Return (X, Y) of the center of cell containing provided text 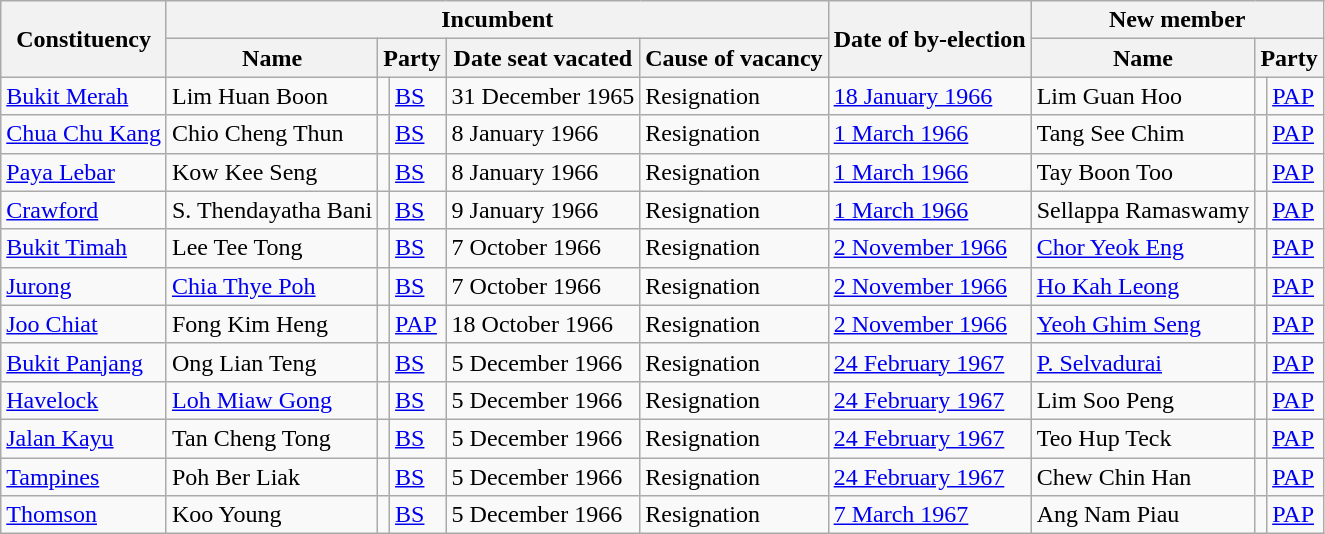
Bukit Panjang (84, 362)
Thomson (84, 515)
18 October 1966 (543, 324)
Incumbent (497, 20)
Ho Kah Leong (1143, 286)
Havelock (84, 400)
Crawford (84, 210)
Poh Ber Liak (272, 477)
Bukit Timah (84, 248)
Chio Cheng Thun (272, 134)
9 January 1966 (543, 210)
Tang See Chim (1143, 134)
Chia Thye Poh (272, 286)
Paya Lebar (84, 172)
Ong Lian Teng (272, 362)
31 December 1965 (543, 96)
7 March 1967 (930, 515)
Ang Nam Piau (1143, 515)
New member (1177, 20)
Kow Kee Seng (272, 172)
S. Thendayatha Bani (272, 210)
Bukit Merah (84, 96)
Yeoh Ghim Seng (1143, 324)
Jurong (84, 286)
Chua Chu Kang (84, 134)
Cause of vacancy (734, 58)
Loh Miaw Gong (272, 400)
Sellappa Ramaswamy (1143, 210)
Jalan Kayu (84, 438)
Lee Tee Tong (272, 248)
Tampines (84, 477)
Date of by-election (930, 39)
Chew Chin Han (1143, 477)
Fong Kim Heng (272, 324)
Constituency (84, 39)
Date seat vacated (543, 58)
Joo Chiat (84, 324)
P. Selvadurai (1143, 362)
Lim Guan Hoo (1143, 96)
18 January 1966 (930, 96)
Chor Yeok Eng (1143, 248)
Teo Hup Teck (1143, 438)
Koo Young (272, 515)
Lim Soo Peng (1143, 400)
Lim Huan Boon (272, 96)
Tay Boon Too (1143, 172)
Tan Cheng Tong (272, 438)
